Capture the cell that displays the provided text and extract its (x, y) central coordinate. 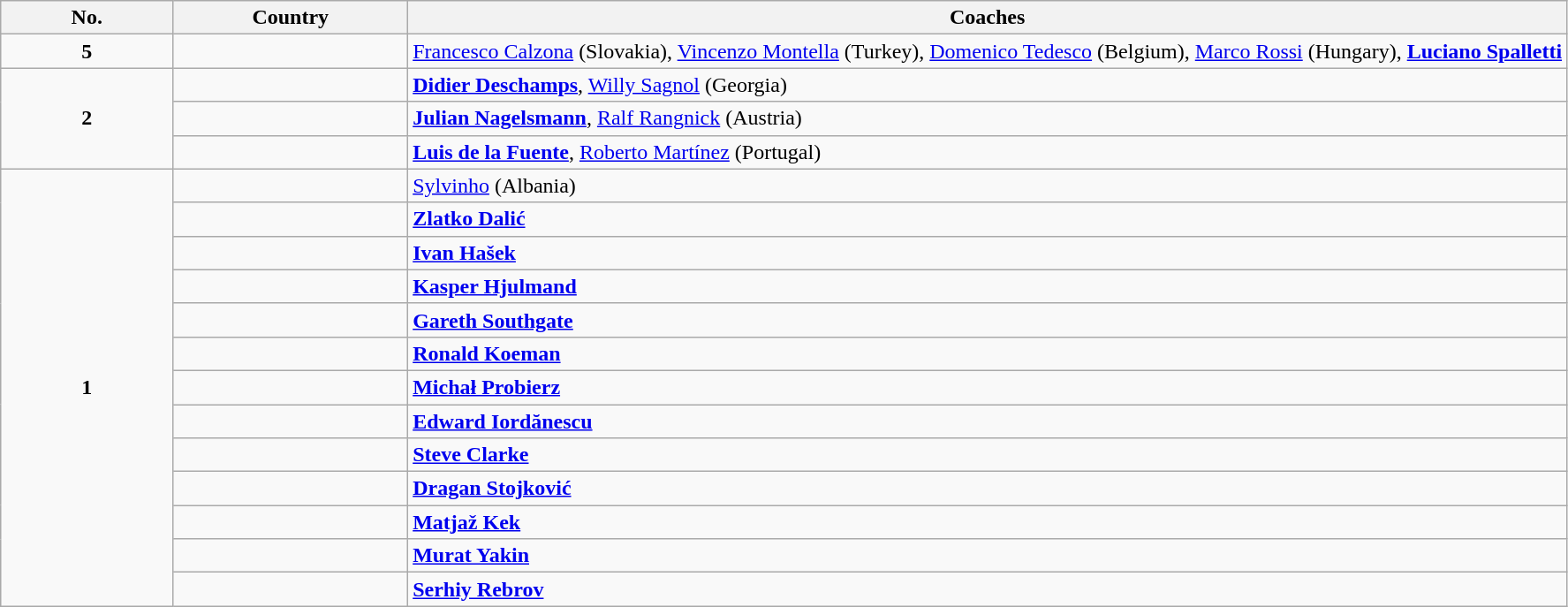
Michał Probierz (988, 387)
Francesco Calzona (Slovakia), Vincenzo Montella (Turkey), Domenico Tedesco (Belgium), Marco Rossi (Hungary), Luciano Spalletti (988, 51)
Serhiy Rebrov (988, 589)
Luis de la Fuente, Roberto Martínez (Portugal) (988, 152)
Country (291, 18)
Gareth Southgate (988, 320)
5 (87, 51)
Steve Clarke (988, 455)
No. (87, 18)
Didier Deschamps, Willy Sagnol (Georgia) (988, 85)
1 (87, 387)
Dragan Stojković (988, 489)
Zlatko Dalić (988, 219)
Coaches (988, 18)
Murat Yakin (988, 556)
Ivan Hašek (988, 253)
Kasper Hjulmand (988, 286)
Sylvinho (Albania) (988, 186)
Matjaž Kek (988, 522)
Edward Iordănescu (988, 421)
2 (87, 118)
Ronald Koeman (988, 353)
Julian Nagelsmann, Ralf Rangnick (Austria) (988, 118)
